Identify which cell holds the provided text, then report its (X, Y) central coordinate. 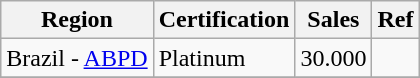
Sales (334, 20)
Certification (224, 20)
Ref (396, 20)
Platinum (224, 58)
Brazil - ABPD (77, 58)
Region (77, 20)
30.000 (334, 58)
